Return the (x, y) coordinate for the center point of the cell that contains the specified text.  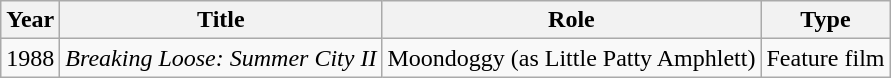
Year (30, 20)
Breaking Loose: Summer City II (221, 58)
1988 (30, 58)
Moondoggy (as Little Patty Amphlett) (572, 58)
Type (826, 20)
Role (572, 20)
Title (221, 20)
Feature film (826, 58)
